For the text-containing cell, return its midpoint in (X, Y) coordinate format. 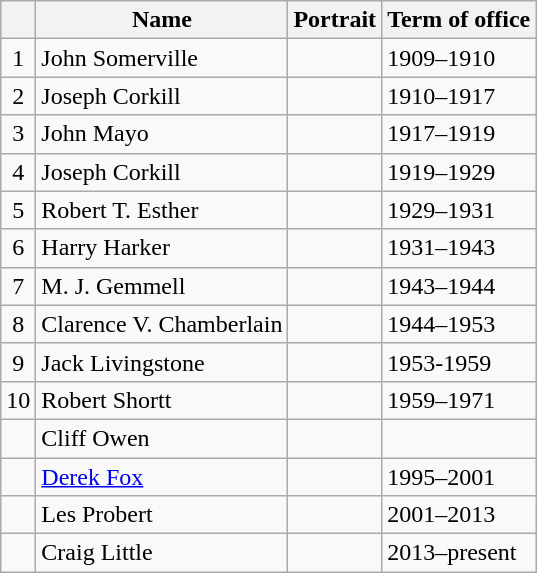
1953-1959 (459, 362)
7 (18, 286)
Portrait (335, 20)
10 (18, 400)
8 (18, 324)
Clarence V. Chamberlain (162, 324)
Craig Little (162, 553)
5 (18, 210)
1919–1929 (459, 172)
9 (18, 362)
John Mayo (162, 134)
1943–1944 (459, 286)
Jack Livingstone (162, 362)
6 (18, 248)
Robert T. Esther (162, 210)
1917–1919 (459, 134)
1 (18, 58)
2013–present (459, 553)
Name (162, 20)
2 (18, 96)
1959–1971 (459, 400)
Cliff Owen (162, 438)
1944–1953 (459, 324)
3 (18, 134)
4 (18, 172)
1931–1943 (459, 248)
1929–1931 (459, 210)
1995–2001 (459, 477)
1909–1910 (459, 58)
2001–2013 (459, 515)
Robert Shortt (162, 400)
M. J. Gemmell (162, 286)
Harry Harker (162, 248)
Term of office (459, 20)
John Somerville (162, 58)
1910–1917 (459, 96)
Les Probert (162, 515)
Derek Fox (162, 477)
